Output the [X, Y] coordinate of the center of the cell containing the given text.  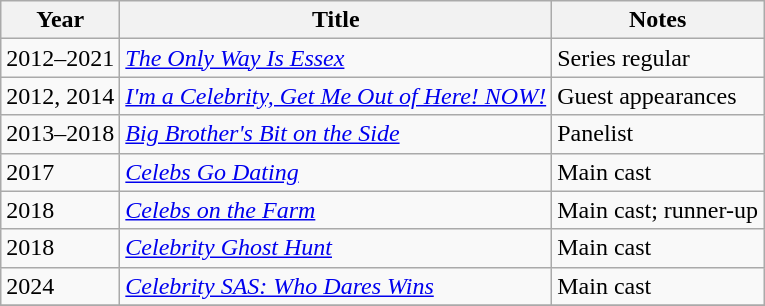
Celebs Go Dating [336, 172]
Guest appearances [658, 96]
2017 [60, 172]
Celebrity SAS: Who Dares Wins [336, 286]
Title [336, 20]
Celebrity Ghost Hunt [336, 248]
Celebs on the Farm [336, 210]
Big Brother's Bit on the Side [336, 134]
2013–2018 [60, 134]
Series regular [658, 58]
Main cast; runner-up [658, 210]
Notes [658, 20]
I'm a Celebrity, Get Me Out of Here! NOW! [336, 96]
2012, 2014 [60, 96]
The Only Way Is Essex [336, 58]
Year [60, 20]
2024 [60, 286]
2012–2021 [60, 58]
Panelist [658, 134]
